Determine the (X, Y) coordinate at the center of the cell enclosing the given text.  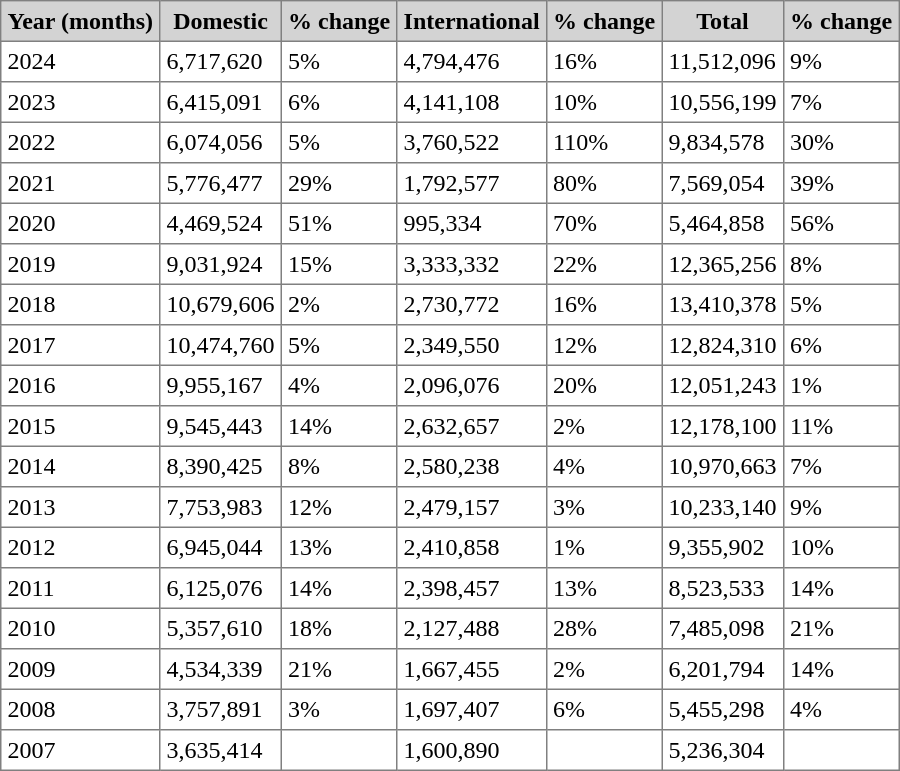
5,455,298 (723, 709)
1,667,455 (472, 669)
6,201,794 (723, 669)
Total (723, 21)
6,717,620 (221, 61)
12,178,100 (723, 426)
11% (841, 426)
10,556,199 (723, 102)
11,512,096 (723, 61)
18% (339, 628)
2,410,858 (472, 547)
13,410,378 (723, 304)
6,074,056 (221, 142)
56% (841, 223)
2,632,657 (472, 426)
2,730,772 (472, 304)
2,349,550 (472, 345)
9,031,924 (221, 264)
10,970,663 (723, 466)
22% (604, 264)
International (472, 21)
2024 (80, 61)
8,390,425 (221, 466)
28% (604, 628)
1,792,577 (472, 183)
2008 (80, 709)
2017 (80, 345)
30% (841, 142)
12,051,243 (723, 385)
2007 (80, 750)
2009 (80, 669)
10,233,140 (723, 507)
2015 (80, 426)
2010 (80, 628)
2020 (80, 223)
7,485,098 (723, 628)
2,096,076 (472, 385)
2012 (80, 547)
9,545,443 (221, 426)
3,760,522 (472, 142)
2014 (80, 466)
5,776,477 (221, 183)
2016 (80, 385)
2,479,157 (472, 507)
2023 (80, 102)
2,580,238 (472, 466)
6,945,044 (221, 547)
5,236,304 (723, 750)
8,523,533 (723, 588)
Year (months) (80, 21)
3,635,414 (221, 750)
12,824,310 (723, 345)
1,697,407 (472, 709)
4,794,476 (472, 61)
2,398,457 (472, 588)
7,569,054 (723, 183)
110% (604, 142)
7,753,983 (221, 507)
2,127,488 (472, 628)
4,469,524 (221, 223)
2011 (80, 588)
2018 (80, 304)
1,600,890 (472, 750)
9,834,578 (723, 142)
2019 (80, 264)
4,141,108 (472, 102)
5,464,858 (723, 223)
10,679,606 (221, 304)
6,415,091 (221, 102)
12,365,256 (723, 264)
2021 (80, 183)
9,955,167 (221, 385)
Domestic (221, 21)
15% (339, 264)
3,757,891 (221, 709)
80% (604, 183)
2022 (80, 142)
5,357,610 (221, 628)
4,534,339 (221, 669)
51% (339, 223)
9,355,902 (723, 547)
70% (604, 223)
10,474,760 (221, 345)
39% (841, 183)
6,125,076 (221, 588)
3,333,332 (472, 264)
29% (339, 183)
995,334 (472, 223)
20% (604, 385)
2013 (80, 507)
